Find where the given text appears and provide that cell's center as [x, y] coordinate. 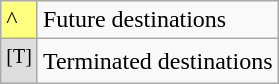
Future destinations [158, 20]
Terminated destinations [158, 62]
^ [20, 20]
[T] [20, 62]
